Extract the (X, Y) coordinate from the center of the cell holding the provided text.  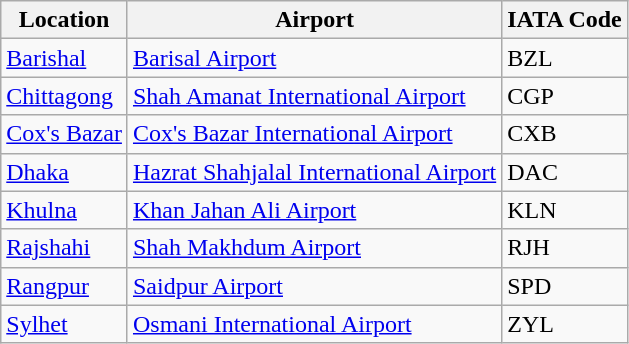
Khulna (64, 210)
RJH (565, 248)
Dhaka (64, 172)
CGP (565, 96)
Hazrat Shahjalal International Airport (314, 172)
Osmani International Airport (314, 324)
Rangpur (64, 286)
Shah Makhdum Airport (314, 248)
SPD (565, 286)
Saidpur Airport (314, 286)
Cox's Bazar (64, 134)
DAC (565, 172)
Barishal (64, 58)
Sylhet (64, 324)
IATA Code (565, 20)
Location (64, 20)
CXB (565, 134)
Khan Jahan Ali Airport (314, 210)
Airport (314, 20)
Rajshahi (64, 248)
Chittagong (64, 96)
KLN (565, 210)
Cox's Bazar International Airport (314, 134)
ZYL (565, 324)
Shah Amanat International Airport (314, 96)
Barisal Airport (314, 58)
BZL (565, 58)
